Determine the [X, Y] coordinate at the center of the cell enclosing the given text.  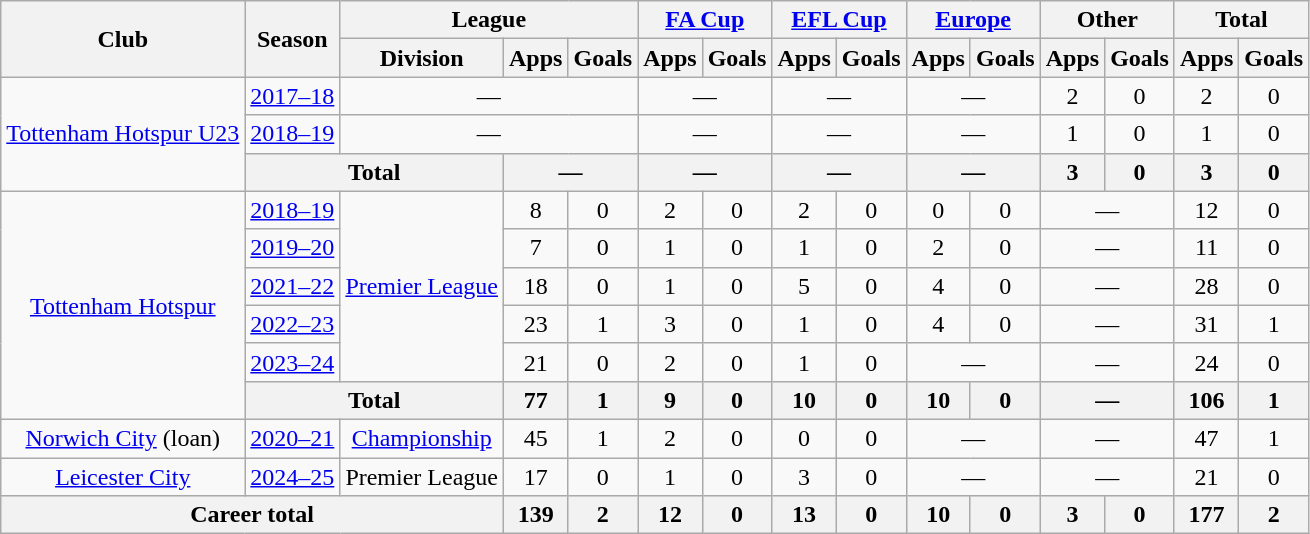
23 [536, 324]
Other [1107, 20]
2017–18 [292, 96]
177 [1206, 515]
7 [536, 248]
Europe [973, 20]
31 [1206, 324]
8 [536, 210]
106 [1206, 400]
Career total [252, 515]
47 [1206, 438]
Season [292, 39]
Tottenham Hotspur U23 [123, 134]
2022–23 [292, 324]
13 [804, 515]
45 [536, 438]
FA Cup [705, 20]
2023–24 [292, 362]
5 [804, 286]
Tottenham Hotspur [123, 305]
11 [1206, 248]
24 [1206, 362]
18 [536, 286]
Leicester City [123, 477]
Division [422, 58]
Championship [422, 438]
2020–21 [292, 438]
2024–25 [292, 477]
League [489, 20]
2021–22 [292, 286]
28 [1206, 286]
9 [670, 400]
17 [536, 477]
77 [536, 400]
2019–20 [292, 248]
Club [123, 39]
Norwich City (loan) [123, 438]
EFL Cup [839, 20]
139 [536, 515]
